Output the [x, y] coordinate of the center of the cell containing the given text.  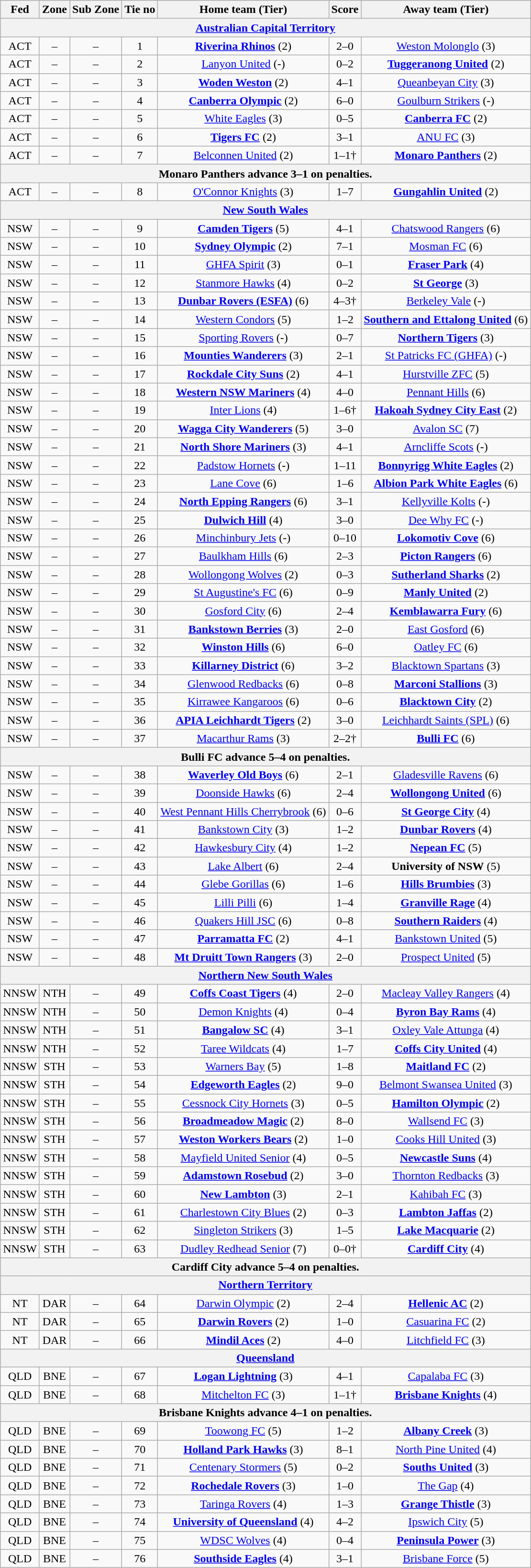
Stanmore Hawks (4) [243, 283]
Quakers Hill JSC (6) [243, 921]
65 [140, 1321]
St George City (4) [446, 812]
17 [140, 374]
Cessnock City Hornets (3) [243, 1103]
Albion Park White Eagles (6) [446, 483]
Singleton Strikers (3) [243, 1230]
Dee Why FC (-) [446, 519]
54 [140, 1084]
25 [140, 519]
Litchfield FC (3) [446, 1340]
Peninsula Power (3) [446, 1540]
Dunbar Rovers (4) [446, 830]
Macarthur Rams (3) [243, 738]
Coffs City United (4) [446, 1048]
22 [140, 465]
East Gosford (6) [446, 629]
Mounties Wanderers (3) [243, 356]
Wollongong Wolves (2) [243, 575]
Tie no [140, 10]
Leichhardt Saints (SPL) (6) [446, 720]
20 [140, 429]
Belconnen United (2) [243, 155]
Western Condors (5) [243, 319]
Goulburn Strikers (-) [446, 101]
Lokomotiv Cove (6) [446, 538]
Newcastle Suns (4) [446, 1158]
0–10 [345, 538]
1 [140, 46]
Cooks Hill United (3) [446, 1139]
Grange Thistle (3) [446, 1504]
63 [140, 1249]
Home team (Tier) [243, 10]
Tigers FC (2) [243, 137]
Kahibah FC (3) [446, 1194]
19 [140, 410]
18 [140, 392]
Dulwich Hill (4) [243, 519]
Queanbeyan City (3) [446, 82]
Hellenic AC (2) [446, 1303]
Wagga City Wanderers (5) [243, 429]
Woden Weston (2) [243, 82]
Logan Lightning (3) [243, 1376]
Sutherland Sharks (2) [446, 575]
Taringa Rovers (4) [243, 1504]
Centenary Stormers (5) [243, 1467]
New South Wales [265, 210]
Marconi Stallions (3) [446, 684]
49 [140, 993]
Oxley Vale Attunga (4) [446, 1030]
56 [140, 1121]
O'Connor Knights (3) [243, 192]
69 [140, 1431]
Byron Bay Rams (4) [446, 1012]
8 [140, 192]
Lambton Jaffas (2) [446, 1212]
Sub Zone [96, 10]
Mosman FC (6) [446, 247]
Southern and Ettalong United (6) [446, 319]
1–11 [345, 465]
The Gap (4) [446, 1486]
Bangalow SC (4) [243, 1030]
60 [140, 1194]
Blacktown Spartans (3) [446, 666]
Arncliffe Scots (-) [446, 447]
Queensland [265, 1358]
Tuggeranong United (2) [446, 64]
Weston Workers Bears (2) [243, 1139]
APIA Leichhardt Tigers (2) [243, 720]
St Patricks FC (GHFA) (-) [446, 356]
Capalaba FC (3) [446, 1376]
Score [345, 10]
Parramatta FC (2) [243, 939]
Baulkham Hills (6) [243, 556]
Inter Lions (4) [243, 410]
Gladesville Ravens (6) [446, 775]
10 [140, 247]
Blacktown City (2) [446, 702]
Rochedale Rovers (3) [243, 1486]
15 [140, 338]
North Pine United (4) [446, 1449]
1–3 [345, 1504]
39 [140, 793]
Albany Creek (3) [446, 1431]
14 [140, 319]
Demon Knights (4) [243, 1012]
59 [140, 1176]
Australian Capital Territory [265, 28]
Mitchelton FC (3) [243, 1395]
8–0 [345, 1121]
Kirrawee Kangaroos (6) [243, 702]
47 [140, 939]
St Augustine's FC (6) [243, 593]
44 [140, 884]
Southern Raiders (4) [446, 921]
Wallsend FC (3) [446, 1121]
Hills Brumbies (3) [446, 884]
Lake Albert (6) [243, 866]
University of NSW (5) [446, 866]
Doonside Hawks (6) [243, 793]
45 [140, 902]
St George (3) [446, 283]
67 [140, 1376]
0–9 [345, 593]
30 [140, 611]
Rockdale City Suns (2) [243, 374]
Thornton Redbacks (3) [446, 1176]
29 [140, 593]
46 [140, 921]
Sporting Rovers (-) [243, 338]
Fraser Park (4) [446, 265]
Cardiff City advance 5–4 on penalties. [265, 1267]
Edgeworth Eagles (2) [243, 1084]
21 [140, 447]
ANU FC (3) [446, 137]
Bankstown City (3) [243, 830]
36 [140, 720]
University of Queensland (4) [243, 1522]
Taree Wildcats (4) [243, 1048]
Brisbane Knights (4) [446, 1395]
50 [140, 1012]
Bulli FC (6) [446, 738]
62 [140, 1230]
Warners Bay (5) [243, 1066]
Western NSW Mariners (4) [243, 392]
5 [140, 119]
Fed [20, 10]
Sydney Olympic (2) [243, 247]
Lake Macquarie (2) [446, 1230]
Belmont Swansea United (3) [446, 1084]
72 [140, 1486]
Gosford City (6) [243, 611]
73 [140, 1504]
38 [140, 775]
Bulli FC advance 5–4 on penalties. [265, 756]
37 [140, 738]
Picton Rangers (6) [446, 556]
Berkeley Vale (-) [446, 301]
Hakoah Sydney City East (2) [446, 410]
61 [140, 1212]
Northern Territory [265, 1285]
White Eagles (3) [243, 119]
Dunbar Rovers (ESFA) (6) [243, 301]
35 [140, 702]
Lanyon United (-) [243, 64]
9 [140, 228]
7–1 [345, 247]
Prospect United (5) [446, 957]
Glenwood Redbacks (6) [243, 684]
Ipswich City (5) [446, 1522]
74 [140, 1522]
3–2 [345, 666]
Killarney District (6) [243, 666]
13 [140, 301]
58 [140, 1158]
0–0† [345, 1249]
0–1 [345, 265]
4 [140, 101]
3 [140, 82]
70 [140, 1449]
34 [140, 684]
Granville Rage (4) [446, 902]
55 [140, 1103]
Manly United (2) [446, 593]
Charlestown City Blues (2) [243, 1212]
64 [140, 1303]
Northern New South Wales [265, 975]
Bonnyrigg White Eagles (2) [446, 465]
Canberra FC (2) [446, 119]
Padstow Hornets (-) [243, 465]
Winston Hills (6) [243, 647]
Gungahlin United (2) [446, 192]
1–6† [345, 410]
0–7 [345, 338]
Brisbane Knights advance 4–1 on penalties. [265, 1413]
1–5 [345, 1230]
9–0 [345, 1084]
Hamilton Olympic (2) [446, 1103]
Monaro Panthers advance 3–1 on penalties. [265, 173]
Chatswood Rangers (6) [446, 228]
2 [140, 64]
Bankstown United (5) [446, 939]
Canberra Olympic (2) [243, 101]
Lilli Pilli (6) [243, 902]
Coffs Coast Tigers (4) [243, 993]
40 [140, 812]
12 [140, 283]
Hurstville ZFC (5) [446, 374]
1–4 [345, 902]
32 [140, 647]
WDSC Wolves (4) [243, 1540]
4–2 [345, 1522]
28 [140, 575]
Away team (Tier) [446, 10]
Kemblawarra Fury (6) [446, 611]
Adamstown Rosebud (2) [243, 1176]
Avalon SC (7) [446, 429]
Zone [55, 10]
33 [140, 666]
Weston Molonglo (3) [446, 46]
23 [140, 483]
11 [140, 265]
Casuarina FC (2) [446, 1321]
Mindil Aces (2) [243, 1340]
27 [140, 556]
Wollongong United (6) [446, 793]
42 [140, 848]
43 [140, 866]
4–3† [345, 301]
52 [140, 1048]
57 [140, 1139]
Darwin Olympic (2) [243, 1303]
Maitland FC (2) [446, 1066]
Riverina Rhinos (2) [243, 46]
48 [140, 957]
Waverley Old Boys (6) [243, 775]
West Pennant Hills Cherrybrook (6) [243, 812]
Darwin Rovers (2) [243, 1321]
76 [140, 1558]
Hawkesbury City (4) [243, 848]
Macleay Valley Rangers (4) [446, 993]
75 [140, 1540]
Pennant Hills (6) [446, 392]
Bankstown Berries (3) [243, 629]
53 [140, 1066]
6 [140, 137]
Dudley Redhead Senior (7) [243, 1249]
Monaro Panthers (2) [446, 155]
New Lambton (3) [243, 1194]
Northern Tigers (3) [446, 338]
2–2† [345, 738]
North Shore Mariners (3) [243, 447]
1–8 [345, 1066]
North Epping Rangers (6) [243, 501]
Southside Eagles (4) [243, 1558]
68 [140, 1395]
Nepean FC (5) [446, 848]
16 [140, 356]
Holland Park Hawks (3) [243, 1449]
24 [140, 501]
Mayfield United Senior (4) [243, 1158]
Camden Tigers (5) [243, 228]
Souths United (3) [446, 1467]
41 [140, 830]
Cardiff City (4) [446, 1249]
8–1 [345, 1449]
Minchinbury Jets (-) [243, 538]
Broadmeadow Magic (2) [243, 1121]
Oatley FC (6) [446, 647]
Brisbane Force (5) [446, 1558]
Lane Cove (6) [243, 483]
Glebe Gorillas (6) [243, 884]
66 [140, 1340]
7 [140, 155]
GHFA Spirit (3) [243, 265]
26 [140, 538]
51 [140, 1030]
Mt Druitt Town Rangers (3) [243, 957]
31 [140, 629]
2–3 [345, 556]
71 [140, 1467]
Toowong FC (5) [243, 1431]
Kellyville Kolts (-) [446, 501]
